Locate the cell with the specified text and output its (X, Y) center coordinate. 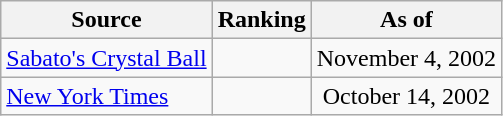
November 4, 2002 (406, 58)
Sabato's Crystal Ball (106, 58)
October 14, 2002 (406, 96)
Source (106, 20)
As of (406, 20)
New York Times (106, 96)
Ranking (262, 20)
